Pinpoint the cell where the given text exists, returning its [X, Y] midpoint coordinate. 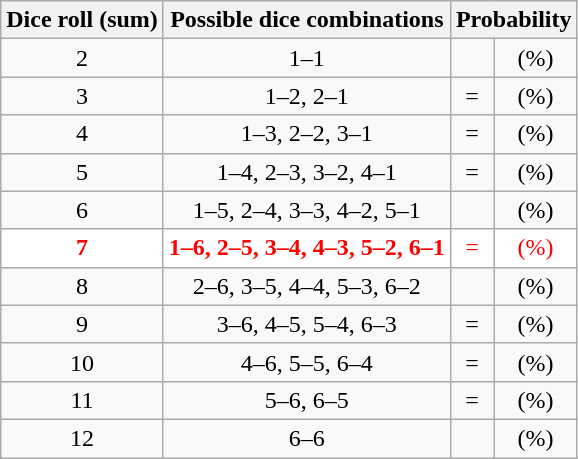
11 [82, 400]
5 [82, 172]
1–4, 2–3, 3–2, 4–1 [306, 172]
4 [82, 134]
1–2, 2–1 [306, 96]
5–6, 6–5 [306, 400]
3–6, 4–5, 5–4, 6–3 [306, 324]
12 [82, 438]
Dice roll (sum) [82, 20]
6 [82, 210]
1–5, 2–4, 3–3, 4–2, 5–1 [306, 210]
Probability [514, 20]
Possible dice combinations [306, 20]
1–6, 2–5, 3–4, 4–3, 5–2, 6–1 [306, 248]
6–6 [306, 438]
2 [82, 58]
9 [82, 324]
1–1 [306, 58]
8 [82, 286]
2–6, 3–5, 4–4, 5–3, 6–2 [306, 286]
1–3, 2–2, 3–1 [306, 134]
3 [82, 96]
4–6, 5–5, 6–4 [306, 362]
10 [82, 362]
7 [82, 248]
